Detect which cell encompasses the target text, then output its [x, y] center coordinate. 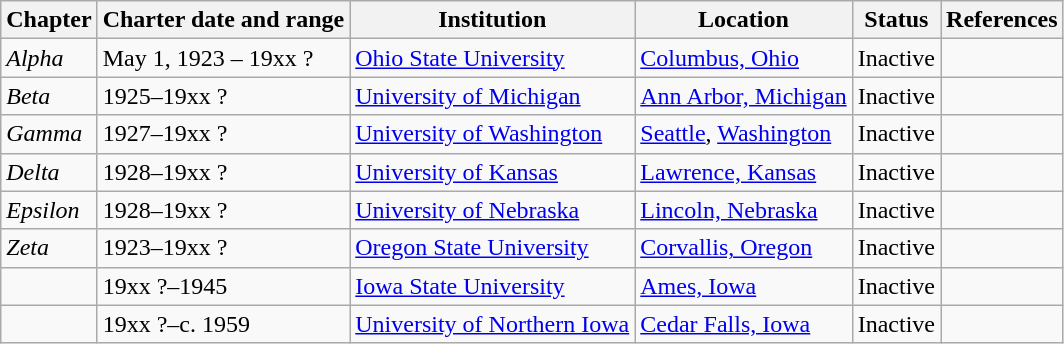
Epsilon [49, 210]
University of Washington [492, 134]
Zeta [49, 248]
Ames, Iowa [744, 286]
19xx ?–1945 [224, 286]
Gamma [49, 134]
Delta [49, 172]
University of Kansas [492, 172]
19xx ?–c. 1959 [224, 324]
Corvallis, Oregon [744, 248]
Chapter [49, 20]
Ann Arbor, Michigan [744, 96]
Alpha [49, 58]
Location [744, 20]
Beta [49, 96]
Ohio State University [492, 58]
Status [896, 20]
May 1, 1923 – 19xx ? [224, 58]
1925–19xx ? [224, 96]
Seattle, Washington [744, 134]
Columbus, Ohio [744, 58]
Lincoln, Nebraska [744, 210]
Charter date and range [224, 20]
1927–19xx ? [224, 134]
University of Michigan [492, 96]
Iowa State University [492, 286]
References [1002, 20]
1923–19xx ? [224, 248]
Institution [492, 20]
Oregon State University [492, 248]
Cedar Falls, Iowa [744, 324]
University of Northern Iowa [492, 324]
Lawrence, Kansas [744, 172]
University of Nebraska [492, 210]
